Provide the (x, y) coordinate of the cell's center where the given text is located.  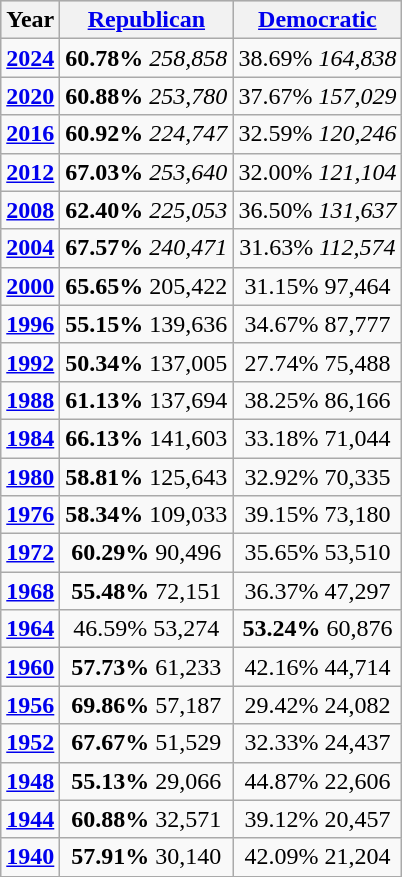
65.65% 205,422 (146, 286)
38.25% 86,166 (318, 400)
2024 (30, 58)
67.57% 240,471 (146, 248)
Year (30, 20)
1956 (30, 705)
42.09% 21,204 (318, 857)
44.87% 22,606 (318, 781)
29.42% 24,082 (318, 705)
62.40% 225,053 (146, 210)
1988 (30, 400)
1972 (30, 553)
1996 (30, 324)
60.88% 253,780 (146, 96)
1944 (30, 819)
58.34% 109,033 (146, 515)
32.00% 121,104 (318, 172)
35.65% 53,510 (318, 553)
55.48% 72,151 (146, 591)
32.92% 70,335 (318, 477)
39.12% 20,457 (318, 819)
50.34% 137,005 (146, 362)
1976 (30, 515)
Republican (146, 20)
2012 (30, 172)
34.67% 87,777 (318, 324)
39.15% 73,180 (318, 515)
2016 (30, 134)
1940 (30, 857)
1984 (30, 438)
60.88% 32,571 (146, 819)
1952 (30, 743)
Democratic (318, 20)
55.13% 29,066 (146, 781)
57.73% 61,233 (146, 667)
57.91% 30,140 (146, 857)
1960 (30, 667)
60.92% 224,747 (146, 134)
2020 (30, 96)
61.13% 137,694 (146, 400)
36.37% 47,297 (318, 591)
1992 (30, 362)
27.74% 75,488 (318, 362)
60.29% 90,496 (146, 553)
32.59% 120,246 (318, 134)
38.69% 164,838 (318, 58)
2000 (30, 286)
37.67% 157,029 (318, 96)
31.63% 112,574 (318, 248)
2008 (30, 210)
2004 (30, 248)
33.18% 71,044 (318, 438)
36.50% 131,637 (318, 210)
55.15% 139,636 (146, 324)
69.86% 57,187 (146, 705)
67.03% 253,640 (146, 172)
1964 (30, 629)
42.16% 44,714 (318, 667)
1980 (30, 477)
60.78% 258,858 (146, 58)
1968 (30, 591)
66.13% 141,603 (146, 438)
1948 (30, 781)
67.67% 51,529 (146, 743)
58.81% 125,643 (146, 477)
31.15% 97,464 (318, 286)
46.59% 53,274 (146, 629)
53.24% 60,876 (318, 629)
32.33% 24,437 (318, 743)
